Return the [x, y] coordinate for the center point of the cell that contains the specified text.  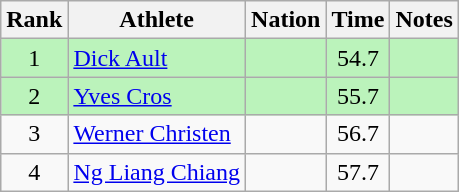
Ng Liang Chiang [157, 172]
3 [34, 134]
57.7 [358, 172]
Athlete [157, 20]
1 [34, 58]
Nation [286, 20]
56.7 [358, 134]
Time [358, 20]
Notes [424, 20]
Yves Cros [157, 96]
55.7 [358, 96]
54.7 [358, 58]
Dick Ault [157, 58]
4 [34, 172]
Werner Christen [157, 134]
2 [34, 96]
Rank [34, 20]
